Search for the cell housing the specified text and yield its [X, Y] center coordinate. 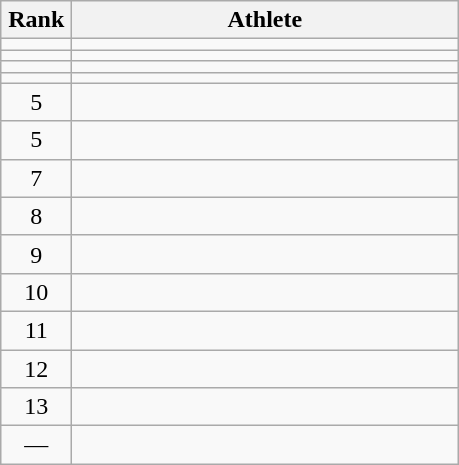
10 [36, 292]
12 [36, 369]
11 [36, 330]
7 [36, 178]
— [36, 445]
13 [36, 407]
Athlete [265, 20]
9 [36, 254]
Rank [36, 20]
8 [36, 216]
